Locate the cell with the specified text and output its (X, Y) center coordinate. 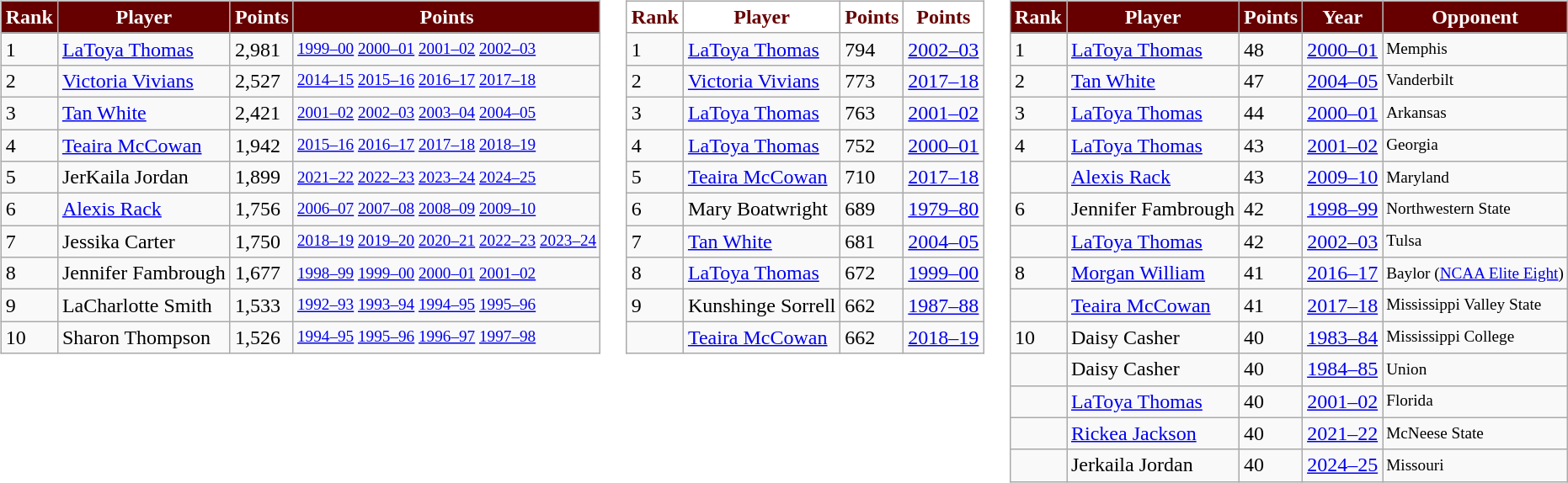
Missouri (1475, 465)
1994–95 1995–96 1996–97 1997–98 (446, 337)
2,421 (261, 113)
689 (872, 210)
1999–00 (943, 273)
2024–25 (1342, 465)
Maryland (1475, 178)
1992–93 1993–94 1994–95 1995–96 (446, 305)
710 (872, 178)
1,526 (261, 337)
2018–19 2019–20 2020–21 2022–23 2023–24 (446, 241)
763 (872, 113)
1,533 (261, 305)
Sharon Thompson (143, 337)
Year (1342, 17)
2015–16 2016–17 2017–18 2018–19 (446, 146)
2,981 (261, 49)
47 (1272, 81)
1999–00 2000–01 2001–02 2002–03 (446, 49)
Morgan William (1152, 273)
2009–10 (1342, 178)
48 (1272, 49)
773 (872, 81)
672 (872, 273)
Memphis (1475, 49)
Tulsa (1475, 241)
1984–85 (1342, 369)
1,750 (261, 241)
Arkansas (1475, 113)
Opponent (1475, 17)
1,899 (261, 178)
2021–22 2022–23 2023–24 2024–25 (446, 178)
Mississippi Valley State (1475, 305)
McNeese State (1475, 433)
2021–22 (1342, 433)
2006–07 2007–08 2008–09 2009–10 (446, 210)
1983–84 (1342, 337)
2001–02 2002–03 2003–04 2004–05 (446, 113)
Mary Boatwright (761, 210)
2,527 (261, 81)
1998–99 (1342, 210)
Georgia (1475, 146)
794 (872, 49)
2018–19 (943, 337)
681 (872, 241)
1,677 (261, 273)
Florida (1475, 401)
752 (872, 146)
2016–17 (1342, 273)
Jessika Carter (143, 241)
1998–99 1999–00 2000–01 2001–02 (446, 273)
1979–80 (943, 210)
1987–88 (943, 305)
1,942 (261, 146)
Northwestern State (1475, 210)
Mississippi College (1475, 337)
Jerkaila Jordan (1152, 465)
1,756 (261, 210)
2014–15 2015–16 2016–17 2017–18 (446, 81)
Union (1475, 369)
Kunshinge Sorrell (761, 305)
44 (1272, 113)
Rickea Jackson (1152, 433)
LaCharlotte Smith (143, 305)
Baylor (NCAA Elite Eight) (1475, 273)
Vanderbilt (1475, 81)
JerKaila Jordan (143, 178)
